Determine the [X, Y] coordinate at the center of the cell enclosing the given text.  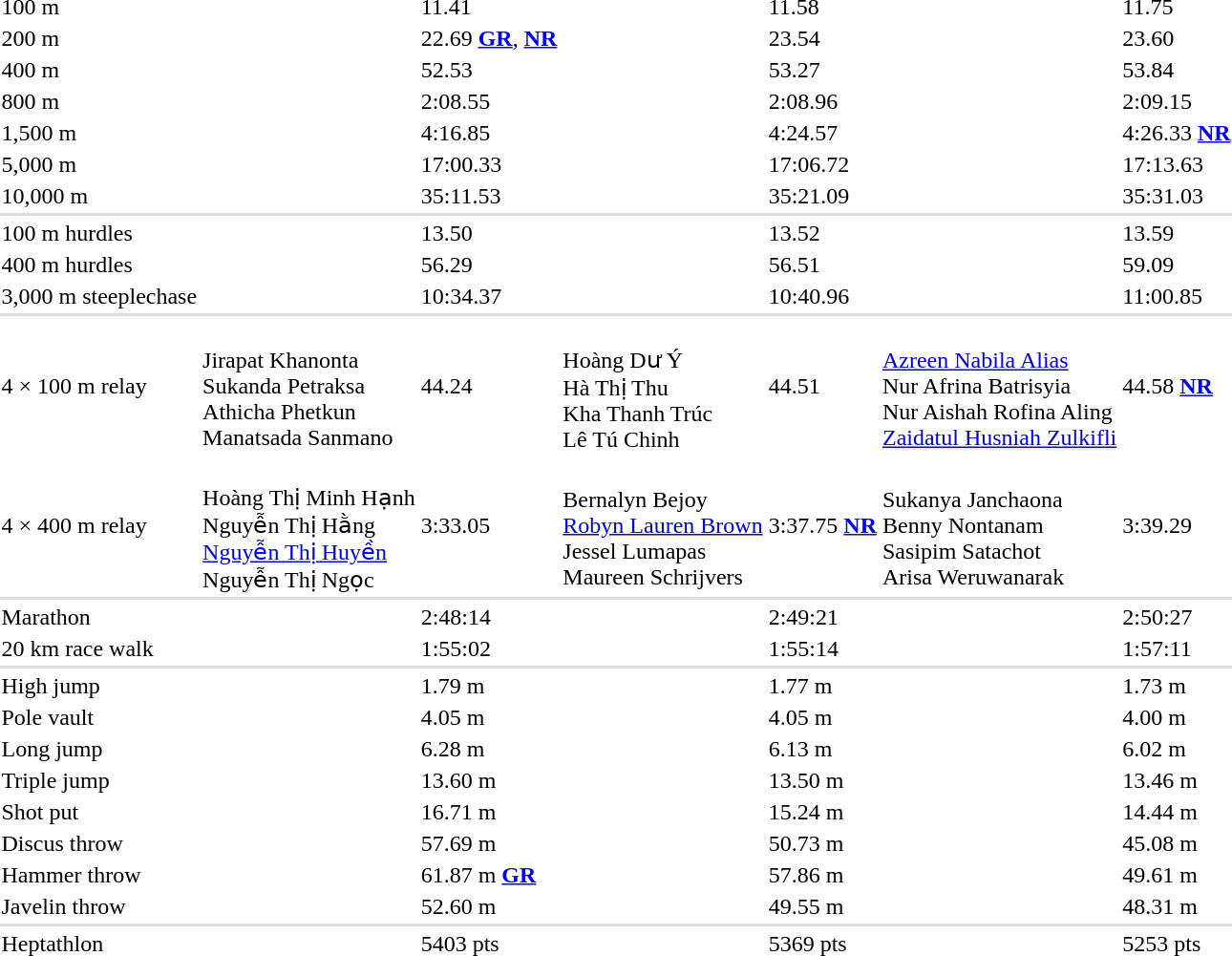
17:00.33 [489, 164]
13.60 m [489, 780]
Marathon [99, 617]
57.69 m [489, 843]
Hoàng Thị Minh HạnhNguyễn Thị HằngNguyễn Thị HuyềnNguyễn Thị Ngọc [309, 525]
13.52 [822, 233]
45.08 m [1177, 843]
50.73 m [822, 843]
Hammer throw [99, 875]
11:00.85 [1177, 296]
Javelin throw [99, 906]
13.50 m [822, 780]
2:08.96 [822, 101]
2:09.15 [1177, 101]
3:33.05 [489, 525]
20 km race walk [99, 648]
35:21.09 [822, 196]
200 m [99, 38]
48.31 m [1177, 906]
1:55:02 [489, 648]
13.50 [489, 233]
400 m [99, 70]
52.60 m [489, 906]
10,000 m [99, 196]
1,500 m [99, 133]
13.59 [1177, 233]
44.58 NR [1177, 386]
4:26.33 NR [1177, 133]
14.44 m [1177, 812]
10:40.96 [822, 296]
High jump [99, 686]
13.46 m [1177, 780]
44.51 [822, 386]
1.77 m [822, 686]
2:48:14 [489, 617]
Sukanya JanchaonaBenny NontanamSasipim SatachotArisa Weruwanarak [999, 525]
100 m hurdles [99, 233]
Long jump [99, 749]
17:06.72 [822, 164]
16.71 m [489, 812]
Bernalyn BejoyRobyn Lauren BrownJessel LumapasMaureen Schrijvers [663, 525]
2:49:21 [822, 617]
56.29 [489, 265]
4:24.57 [822, 133]
Azreen Nabila AliasNur Afrina BatrisyiaNur Aishah Rofina AlingZaidatul Husniah Zulkifli [999, 386]
10:34.37 [489, 296]
Pole vault [99, 717]
61.87 m GR [489, 875]
800 m [99, 101]
3:39.29 [1177, 525]
4:16.85 [489, 133]
17:13.63 [1177, 164]
2:50:27 [1177, 617]
4 × 100 m relay [99, 386]
3,000 m steeplechase [99, 296]
15.24 m [822, 812]
23.54 [822, 38]
3:37.75 NR [822, 525]
44.24 [489, 386]
Hoàng Dư ÝHà Thị ThuKha Thanh TrúcLê Tú Chinh [663, 386]
49.55 m [822, 906]
6.28 m [489, 749]
4.00 m [1177, 717]
5,000 m [99, 164]
6.13 m [822, 749]
53.84 [1177, 70]
59.09 [1177, 265]
35:31.03 [1177, 196]
Jirapat KhanontaSukanda PetraksaAthicha PhetkunManatsada Sanmano [309, 386]
56.51 [822, 265]
49.61 m [1177, 875]
53.27 [822, 70]
1.79 m [489, 686]
Shot put [99, 812]
4 × 400 m relay [99, 525]
2:08.55 [489, 101]
Triple jump [99, 780]
23.60 [1177, 38]
57.86 m [822, 875]
22.69 GR, NR [489, 38]
1:57:11 [1177, 648]
400 m hurdles [99, 265]
Discus throw [99, 843]
52.53 [489, 70]
6.02 m [1177, 749]
1:55:14 [822, 648]
1.73 m [1177, 686]
35:11.53 [489, 196]
